Pinpoint the cell where the given text exists, returning its [X, Y] midpoint coordinate. 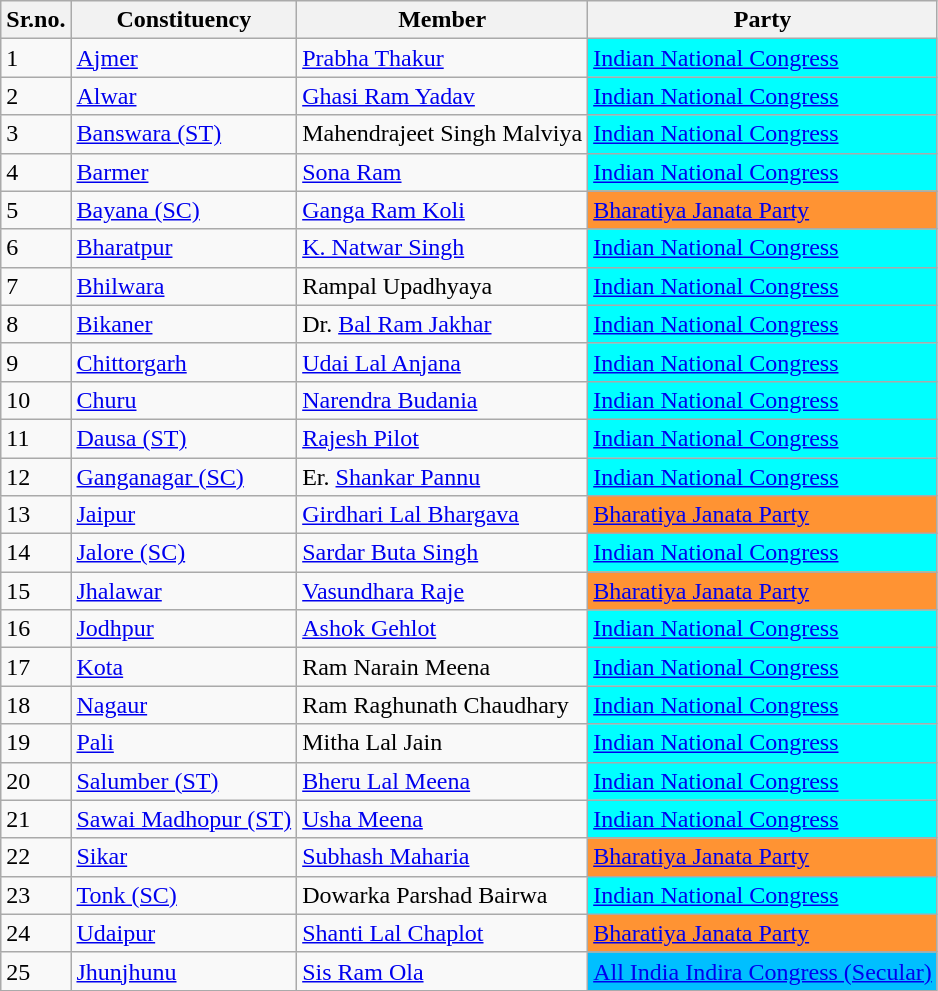
Mahendrajeet Singh Malviya [442, 134]
Constituency [184, 20]
15 [36, 591]
Mitha Lal Jain [442, 743]
14 [36, 553]
Banswara (ST) [184, 134]
Sardar Buta Singh [442, 553]
Ram Raghunath Chaudhary [442, 705]
Sr.no. [36, 20]
16 [36, 629]
Vasundhara Raje [442, 591]
1 [36, 58]
Bharatpur [184, 248]
Tonk (SC) [184, 895]
Dausa (ST) [184, 438]
Jhalawar [184, 591]
Subhash Maharia [442, 857]
Rajesh Pilot [442, 438]
Bikaner [184, 324]
Bheru Lal Meena [442, 781]
11 [36, 438]
Salumber (ST) [184, 781]
Udai Lal Anjana [442, 362]
10 [36, 400]
All India Indira Congress (Secular) [763, 971]
21 [36, 819]
Bayana (SC) [184, 210]
Usha Meena [442, 819]
9 [36, 362]
Party [763, 20]
Jhunjhunu [184, 971]
Dowarka Parshad Bairwa [442, 895]
Pali [184, 743]
Chittorgarh [184, 362]
Bhilwara [184, 286]
8 [36, 324]
3 [36, 134]
24 [36, 933]
Sis Ram Ola [442, 971]
Nagaur [184, 705]
Jodhpur [184, 629]
Ganganagar (SC) [184, 477]
Girdhari Lal Bhargava [442, 515]
Sikar [184, 857]
Barmer [184, 172]
Prabha Thakur [442, 58]
Sona Ram [442, 172]
Narendra Budania [442, 400]
12 [36, 477]
18 [36, 705]
Er. Shankar Pannu [442, 477]
22 [36, 857]
Rampal Upadhyaya [442, 286]
4 [36, 172]
Kota [184, 667]
7 [36, 286]
Udaipur [184, 933]
Ram Narain Meena [442, 667]
19 [36, 743]
Dr. Bal Ram Jakhar [442, 324]
Ajmer [184, 58]
25 [36, 971]
20 [36, 781]
Jalore (SC) [184, 553]
Ganga Ram Koli [442, 210]
Sawai Madhopur (ST) [184, 819]
Ashok Gehlot [442, 629]
6 [36, 248]
Ghasi Ram Yadav [442, 96]
Jaipur [184, 515]
Member [442, 20]
5 [36, 210]
Churu [184, 400]
Shanti Lal Chaplot [442, 933]
13 [36, 515]
23 [36, 895]
2 [36, 96]
17 [36, 667]
K. Natwar Singh [442, 248]
Alwar [184, 96]
